Pinpoint the cell where the given text exists, returning its [X, Y] midpoint coordinate. 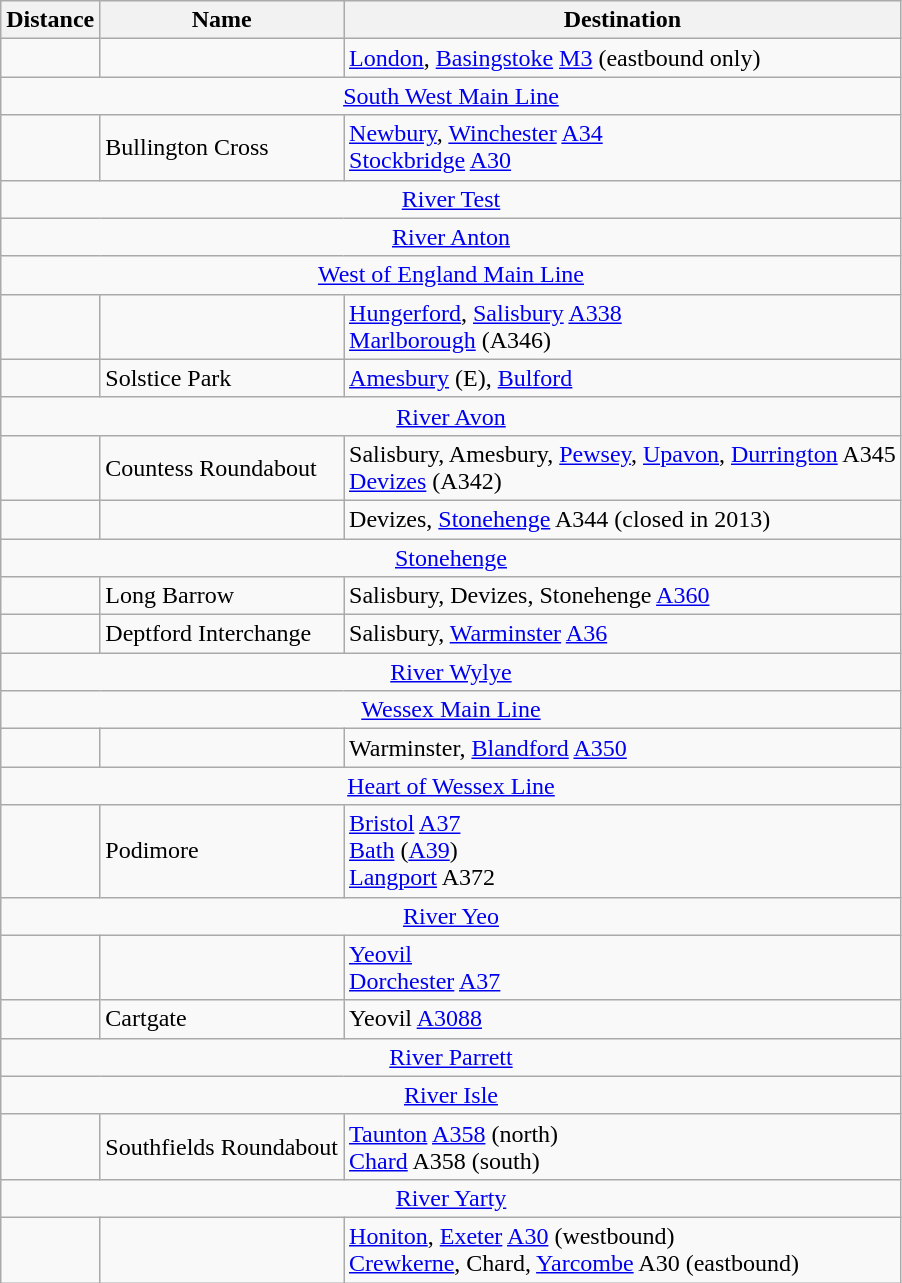
Destination [623, 20]
Solstice Park [222, 378]
Bristol A37Bath (A39)Langport A372 [623, 851]
Southfields Roundabout [222, 1146]
Stonehenge [451, 557]
Salisbury, Amesbury, Pewsey, Upavon, Durrington A345Devizes (A342) [623, 468]
River Isle [451, 1095]
London, Basingstoke M3 (eastbound only) [623, 58]
River Yeo [451, 916]
River Parrett [451, 1057]
West of England Main Line [451, 275]
YeovilDorchester A37 [623, 968]
River Anton [451, 237]
South West Main Line [451, 96]
Honiton, Exeter A30 (westbound)Crewkerne, Chard, Yarcombe A30 (eastbound) [623, 1250]
Yeovil A3088 [623, 1019]
Newbury, Winchester A34 Stockbridge A30 [623, 148]
Salisbury, Devizes, Stonehenge A360 [623, 596]
River Yarty [451, 1198]
Distance [50, 20]
River Avon [451, 416]
Bullington Cross [222, 148]
Podimore [222, 851]
Hungerford, Salisbury A338Marlborough (A346) [623, 326]
River Test [451, 199]
Cartgate [222, 1019]
Countess Roundabout [222, 468]
Warminster, Blandford A350 [623, 748]
Amesbury (E), Bulford [623, 378]
Salisbury, Warminster A36 [623, 634]
Wessex Main Line [451, 710]
Name [222, 20]
Taunton A358 (north)Chard A358 (south) [623, 1146]
Heart of Wessex Line [451, 786]
River Wylye [451, 672]
Deptford Interchange [222, 634]
Long Barrow [222, 596]
Devizes, Stonehenge A344 (closed in 2013) [623, 519]
